Output the [x, y] coordinate of the center of the cell containing the given text.  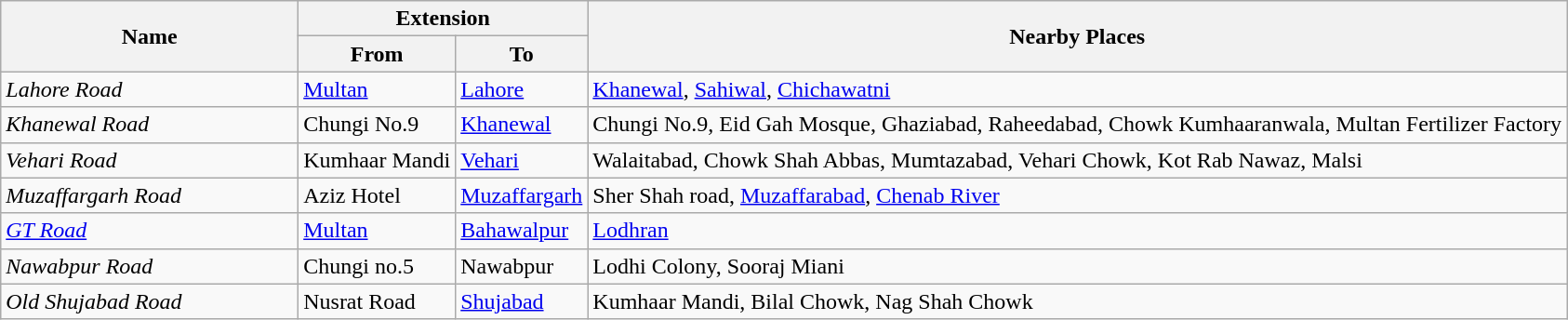
Lodhi Colony, Sooraj Miani [1077, 266]
Nearby Places [1077, 36]
Sher Shah road, Muzaffarabad, Chenab River [1077, 195]
Chungi no.5 [378, 266]
Khanewal Road [150, 125]
Lodhran [1077, 231]
Bahawalpur [522, 231]
Shujabad [522, 301]
Chungi No.9 [378, 125]
Khanewal [522, 125]
Extension [443, 19]
Nawabpur Road [150, 266]
Vehari [522, 160]
Nusrat Road [378, 301]
To [522, 54]
GT Road [150, 231]
Aziz Hotel [378, 195]
Lahore [522, 89]
Lahore Road [150, 89]
Name [150, 36]
From [378, 54]
Old Shujabad Road [150, 301]
Kumhaar Mandi, Bilal Chowk, Nag Shah Chowk [1077, 301]
Vehari Road [150, 160]
Muzaffargarh [522, 195]
Chungi No.9, Eid Gah Mosque, Ghaziabad, Raheedabad, Chowk Kumhaaranwala, Multan Fertilizer Factory [1077, 125]
Khanewal, Sahiwal, Chichawatni [1077, 89]
Muzaffargarh Road [150, 195]
Kumhaar Mandi [378, 160]
Nawabpur [522, 266]
Walaitabad, Chowk Shah Abbas, Mumtazabad, Vehari Chowk, Kot Rab Nawaz, Malsi [1077, 160]
